Provide the (X, Y) coordinate of the cell's center where the given text is located.  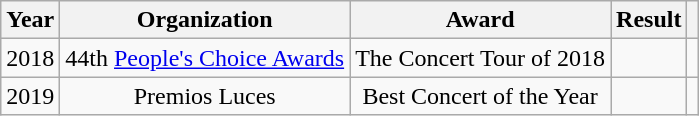
2018 (30, 58)
Year (30, 20)
2019 (30, 96)
Organization (205, 20)
44th People's Choice Awards (205, 58)
The Concert Tour of 2018 (480, 58)
Result (649, 20)
Premios Luces (205, 96)
Best Concert of the Year (480, 96)
Award (480, 20)
